Detect which cell encompasses the target text, then output its (X, Y) center coordinate. 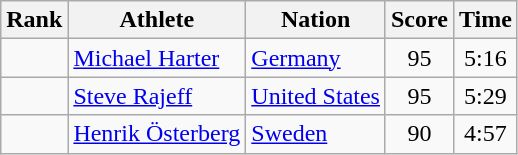
Rank (34, 20)
Germany (316, 58)
Score (419, 20)
Steve Rajeff (157, 96)
Henrik Österberg (157, 134)
5:16 (485, 58)
90 (419, 134)
Sweden (316, 134)
5:29 (485, 96)
United States (316, 96)
4:57 (485, 134)
Nation (316, 20)
Michael Harter (157, 58)
Athlete (157, 20)
Time (485, 20)
